Locate the cell with the specified text and output its [X, Y] center coordinate. 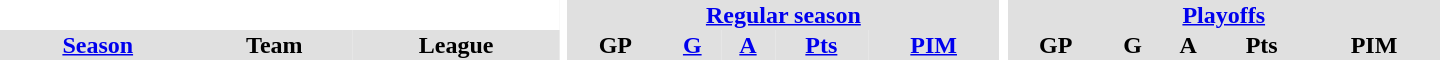
Team [274, 45]
Playoffs [1224, 15]
League [456, 45]
Season [98, 45]
Regular season [783, 15]
